Search for the cell housing the specified text and yield its (X, Y) center coordinate. 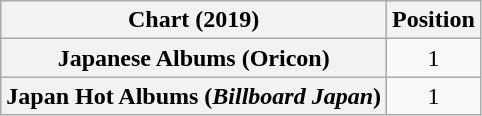
Chart (2019) (194, 20)
Japanese Albums (Oricon) (194, 58)
Japan Hot Albums (Billboard Japan) (194, 96)
Position (434, 20)
